Detect which cell encompasses the target text, then output its [x, y] center coordinate. 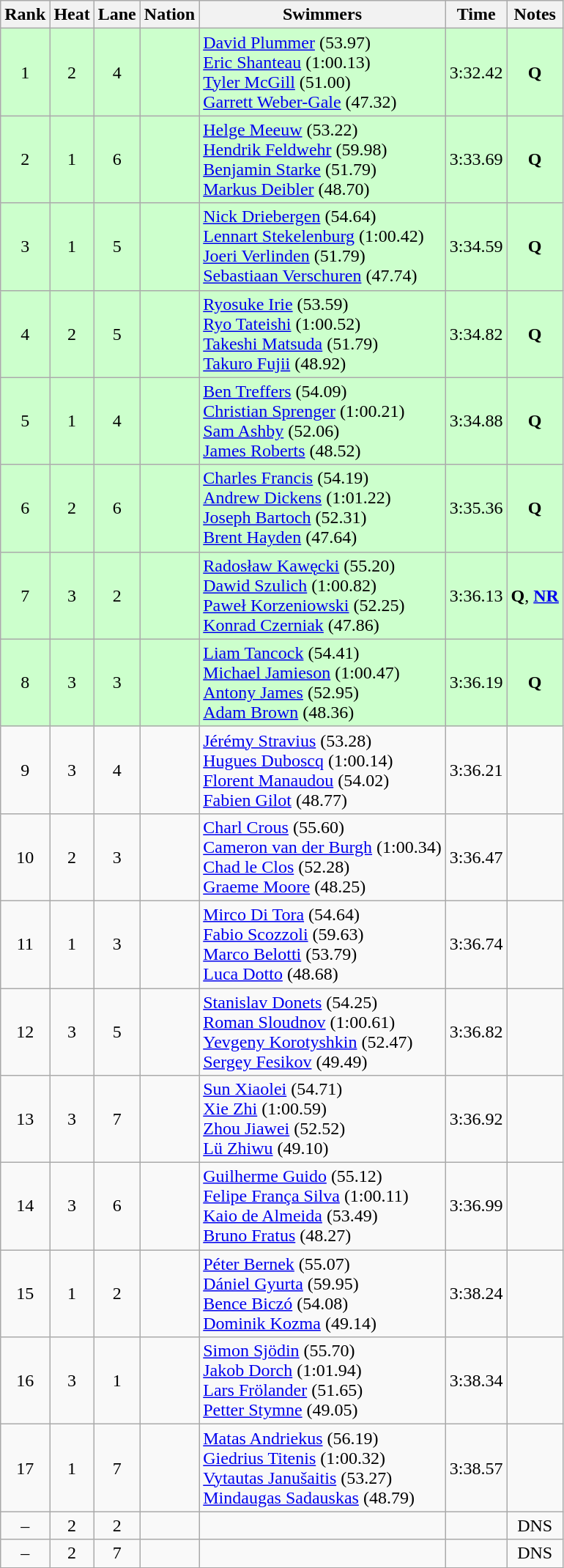
Simon Sjödin (55.70)Jakob Dorch (1:01.94)Lars Frölander (51.65)Petter Stymne (49.05) [322, 1380]
Heat [72, 15]
Jérémy Stravius (53.28)Hugues Duboscq (1:00.14)Florent Manaudou (54.02)Fabien Gilot (48.77) [322, 769]
3:38.57 [476, 1468]
Ryosuke Irie (53.59)Ryo Tateishi (1:00.52)Takeshi Matsuda (51.79)Takuro Fujii (48.92) [322, 334]
15 [25, 1294]
3:34.82 [476, 334]
Helge Meeuw (53.22)Hendrik Feldwehr (59.98)Benjamin Starke (51.79)Markus Deibler (48.70) [322, 160]
9 [25, 769]
Swimmers [322, 15]
Nation [169, 15]
3:38.34 [476, 1380]
3:36.99 [476, 1206]
David Plummer (53.97)Eric Shanteau (1:00.13)Tyler McGill (51.00)Garrett Weber-Gale (47.32) [322, 72]
Notes [535, 15]
3:34.88 [476, 421]
Sun Xiaolei (54.71)Xie Zhi (1:00.59)Zhou Jiawei (52.52)Lü Zhiwu (49.10) [322, 1120]
Matas Andriekus (56.19)Giedrius Titenis (1:00.32)Vytautas Janušaitis (53.27)Mindaugas Sadauskas (48.79) [322, 1468]
10 [25, 857]
Radosław Kawęcki (55.20)Dawid Szulich (1:00.82)Paweł Korzeniowski (52.25)Konrad Czerniak (47.86) [322, 595]
16 [25, 1380]
Ben Treffers (54.09)Christian Sprenger (1:00.21)Sam Ashby (52.06)James Roberts (48.52) [322, 421]
14 [25, 1206]
3:36.19 [476, 683]
Nick Driebergen (54.64)Lennart Stekelenburg (1:00.42)Joeri Verlinden (51.79)Sebastiaan Verschuren (47.74) [322, 246]
3:36.92 [476, 1120]
3:36.74 [476, 944]
Péter Bernek (55.07)Dániel Gyurta (59.95)Bence Biczó (54.08)Dominik Kozma (49.14) [322, 1294]
Stanislav Donets (54.25)Roman Sloudnov (1:00.61)Yevgeny Korotyshkin (52.47)Sergey Fesikov (49.49) [322, 1032]
Charles Francis (54.19)Andrew Dickens (1:01.22)Joseph Bartoch (52.31)Brent Hayden (47.64) [322, 509]
Lane [117, 15]
13 [25, 1120]
Q, NR [535, 595]
3:36.82 [476, 1032]
17 [25, 1468]
3:36.47 [476, 857]
3:33.69 [476, 160]
Mirco Di Tora (54.64)Fabio Scozzoli (59.63)Marco Belotti (53.79)Luca Dotto (48.68) [322, 944]
3:32.42 [476, 72]
3:38.24 [476, 1294]
12 [25, 1032]
3:34.59 [476, 246]
3:36.13 [476, 595]
11 [25, 944]
3:36.21 [476, 769]
Guilherme Guido (55.12)Felipe França Silva (1:00.11)Kaio de Almeida (53.49)Bruno Fratus (48.27) [322, 1206]
Rank [25, 15]
Time [476, 15]
8 [25, 683]
Charl Crous (55.60)Cameron van der Burgh (1:00.34)Chad le Clos (52.28)Graeme Moore (48.25) [322, 857]
Liam Tancock (54.41)Michael Jamieson (1:00.47)Antony James (52.95)Adam Brown (48.36) [322, 683]
3:35.36 [476, 509]
